Pinpoint the cell where the given text exists, returning its [X, Y] midpoint coordinate. 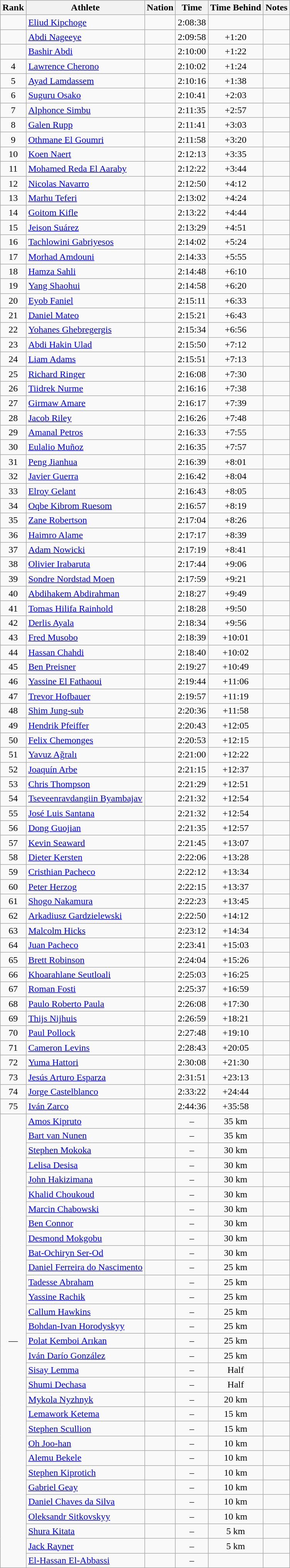
2:28:43 [192, 1048]
+6:20 [236, 286]
52 [13, 769]
Arkadiusz Gardzielewski [85, 916]
2:26:59 [192, 1018]
+10:49 [236, 667]
Yassine El Fathaoui [85, 682]
+12:51 [236, 784]
El-Hassan El-Abbassi [85, 1560]
8 [13, 125]
2:14:58 [192, 286]
+11:06 [236, 682]
+8:26 [236, 520]
Abdi Hakin Ulad [85, 344]
Sisay Lemma [85, 1370]
Jeison Suárez [85, 227]
2:20:53 [192, 740]
+13:07 [236, 843]
+21:30 [236, 1062]
2:15:34 [192, 330]
Bat-Ochiryn Ser-Od [85, 1253]
33 [13, 491]
2:16:08 [192, 374]
60 [13, 886]
+13:34 [236, 872]
Adam Nowicki [85, 550]
64 [13, 945]
35 [13, 520]
Marcin Chabowski [85, 1209]
Shura Kitata [85, 1531]
Paulo Roberto Paula [85, 1004]
+1:38 [236, 81]
Tiidrek Nurme [85, 388]
+12:15 [236, 740]
Cameron Levins [85, 1048]
+7:48 [236, 418]
+6:10 [236, 271]
2:25:03 [192, 975]
2:16:16 [192, 388]
+20:05 [236, 1048]
2:11:35 [192, 110]
2:17:04 [192, 520]
2:13:22 [192, 213]
Brett Robinson [85, 960]
Kevin Seaward [85, 843]
Felix Chemonges [85, 740]
Mohamed Reda El Aaraby [85, 169]
+3:20 [236, 139]
2:24:04 [192, 960]
+12:22 [236, 755]
16 [13, 242]
Dong Guojian [85, 828]
+6:43 [236, 315]
22 [13, 330]
Amanal Petros [85, 433]
2:12:50 [192, 184]
14 [13, 213]
Bart van Nunen [85, 1136]
Richard Ringer [85, 374]
Daniel Ferreira do Nascimento [85, 1267]
28 [13, 418]
+3:44 [236, 169]
Peter Herzog [85, 886]
Alemu Bekele [85, 1458]
Iván Zarco [85, 1106]
Zane Robertson [85, 520]
Elroy Gelant [85, 491]
48 [13, 711]
2:18:39 [192, 637]
2:22:06 [192, 857]
53 [13, 784]
Dieter Kersten [85, 857]
2:21:29 [192, 784]
31 [13, 462]
50 [13, 740]
Thijs Nijhuis [85, 1018]
Oleksandr Sitkovskyy [85, 1516]
2:15:11 [192, 301]
+8:01 [236, 462]
61 [13, 901]
+9:50 [236, 608]
4 [13, 66]
Galen Rupp [85, 125]
10 [13, 154]
5 [13, 81]
Morhad Amdouni [85, 257]
2:13:02 [192, 198]
+1:20 [236, 37]
Bohdan-Ivan Horodyskyy [85, 1326]
54 [13, 799]
Ayad Lamdassem [85, 81]
2:11:41 [192, 125]
Othmane El Goumri [85, 139]
+6:56 [236, 330]
Amos Kipruto [85, 1121]
Shogo Nakamura [85, 901]
+1:22 [236, 52]
Yang Shaohui [85, 286]
2:10:02 [192, 66]
41 [13, 608]
Joaquín Arbe [85, 769]
2:23:41 [192, 945]
+13:45 [236, 901]
Sondre Nordstad Moen [85, 579]
+14:34 [236, 931]
2:30:08 [192, 1062]
2:20:43 [192, 725]
Stephen Mokoka [85, 1150]
2:31:51 [192, 1077]
Goitom Kifle [85, 213]
2:14:33 [192, 257]
2:13:29 [192, 227]
23 [13, 344]
11 [13, 169]
+8:19 [236, 506]
2:10:00 [192, 52]
Girmaw Amare [85, 403]
+16:25 [236, 975]
2:21:00 [192, 755]
Khalid Choukoud [85, 1194]
12 [13, 184]
+15:26 [236, 960]
Alphonce Simbu [85, 110]
49 [13, 725]
59 [13, 872]
6 [13, 95]
2:11:58 [192, 139]
Gabriel Geay [85, 1487]
+5:55 [236, 257]
2:19:44 [192, 682]
+2:03 [236, 95]
+8:04 [236, 476]
Yavuz Ağralı [85, 755]
Olivier Irabaruta [85, 564]
Tadesse Abraham [85, 1282]
2:22:50 [192, 916]
2:10:16 [192, 81]
51 [13, 755]
+4:24 [236, 198]
71 [13, 1048]
2:25:37 [192, 989]
2:20:36 [192, 711]
67 [13, 989]
Desmond Mokgobu [85, 1238]
2:19:27 [192, 667]
+7:57 [236, 447]
46 [13, 682]
63 [13, 931]
2:16:33 [192, 433]
62 [13, 916]
+6:33 [236, 301]
2:16:42 [192, 476]
Lawrence Cherono [85, 66]
21 [13, 315]
— [13, 1341]
Eyob Faniel [85, 301]
2:14:02 [192, 242]
2:12:22 [192, 169]
+3:35 [236, 154]
Polat Kemboi Arıkan [85, 1341]
2:17:17 [192, 535]
2:21:35 [192, 828]
+8:05 [236, 491]
+10:01 [236, 637]
2:18:28 [192, 608]
Yohanes Ghebregergis [85, 330]
Trevor Hofbauer [85, 696]
9 [13, 139]
68 [13, 1004]
13 [13, 198]
Marhu Teferi [85, 198]
2:12:13 [192, 154]
20 [13, 301]
45 [13, 667]
Yuma Hattori [85, 1062]
Eulalio Muñoz [85, 447]
2:14:48 [192, 271]
Ben Preisner [85, 667]
Notes [277, 8]
+12:57 [236, 828]
Time Behind [236, 8]
Callum Hawkins [85, 1311]
Hamza Sahli [85, 271]
+3:03 [236, 125]
Yassine Rachik [85, 1297]
2:16:57 [192, 506]
John Hakizimana [85, 1180]
74 [13, 1092]
15 [13, 227]
25 [13, 374]
Eliud Kipchoge [85, 22]
Jesús Arturo Esparza [85, 1077]
+4:44 [236, 213]
2:22:23 [192, 901]
2:15:50 [192, 344]
19 [13, 286]
2:21:45 [192, 843]
37 [13, 550]
2:21:15 [192, 769]
66 [13, 975]
Bashir Abdi [85, 52]
2:44:36 [192, 1106]
2:16:35 [192, 447]
Shumi Dechasa [85, 1385]
+11:19 [236, 696]
Daniel Chaves da Silva [85, 1502]
+11:58 [236, 711]
2:15:51 [192, 359]
Koen Naert [85, 154]
27 [13, 403]
+7:39 [236, 403]
2:16:17 [192, 403]
+1:24 [236, 66]
+9:56 [236, 623]
Daniel Mateo [85, 315]
42 [13, 623]
7 [13, 110]
32 [13, 476]
47 [13, 696]
72 [13, 1062]
2:08:38 [192, 22]
Fred Musobo [85, 637]
+15:03 [236, 945]
2:19:57 [192, 696]
58 [13, 857]
2:17:19 [192, 550]
Malcolm Hicks [85, 931]
17 [13, 257]
2:23:12 [192, 931]
55 [13, 813]
Jacob Riley [85, 418]
+19:10 [236, 1033]
+10:02 [236, 652]
Athlete [85, 8]
Tseveenravdangiin Byambajav [85, 799]
2:18:40 [192, 652]
Derlis Ayala [85, 623]
+23:13 [236, 1077]
+13:37 [236, 886]
73 [13, 1077]
Peng Jianhua [85, 462]
+13:28 [236, 857]
+12:05 [236, 725]
+9:21 [236, 579]
Mykola Nyzhnyk [85, 1399]
57 [13, 843]
2:16:26 [192, 418]
+7:30 [236, 374]
+5:24 [236, 242]
José Luis Santana [85, 813]
30 [13, 447]
2:16:39 [192, 462]
+4:51 [236, 227]
2:15:21 [192, 315]
Abdihakem Abdirahman [85, 593]
Jorge Castelblanco [85, 1092]
44 [13, 652]
+7:55 [236, 433]
Jack Rayner [85, 1546]
Cristhian Pacheco [85, 872]
Paul Pollock [85, 1033]
Ben Connor [85, 1224]
Haimro Alame [85, 535]
75 [13, 1106]
Tachlowini Gabriyesos [85, 242]
Oh Joo-han [85, 1443]
Nicolas Navarro [85, 184]
+14:12 [236, 916]
2:09:58 [192, 37]
+7:38 [236, 388]
69 [13, 1018]
+2:57 [236, 110]
Juan Pacheco [85, 945]
Chris Thompson [85, 784]
Abdi Nageeye [85, 37]
+7:13 [236, 359]
+17:30 [236, 1004]
+8:39 [236, 535]
Stephen Kiprotich [85, 1473]
+9:49 [236, 593]
26 [13, 388]
Javier Guerra [85, 476]
Hassan Chahdi [85, 652]
65 [13, 960]
39 [13, 579]
Rank [13, 8]
+24:44 [236, 1092]
Suguru Osako [85, 95]
Oqbe Kibrom Ruesom [85, 506]
Khoarahlane Seutloali [85, 975]
38 [13, 564]
Nation [160, 8]
2:17:59 [192, 579]
43 [13, 637]
2:27:48 [192, 1033]
20 km [236, 1399]
2:18:27 [192, 593]
70 [13, 1033]
2:10:41 [192, 95]
Stephen Scullion [85, 1429]
+7:12 [236, 344]
Shim Jung-sub [85, 711]
18 [13, 271]
2:17:44 [192, 564]
+8:41 [236, 550]
24 [13, 359]
29 [13, 433]
2:22:12 [192, 872]
+4:12 [236, 184]
Liam Adams [85, 359]
Time [192, 8]
+16:59 [236, 989]
2:26:08 [192, 1004]
2:18:34 [192, 623]
Iván Darío González [85, 1355]
+18:21 [236, 1018]
2:33:22 [192, 1092]
Roman Fosti [85, 989]
+9:06 [236, 564]
+35:58 [236, 1106]
Lemawork Ketema [85, 1414]
+12:37 [236, 769]
40 [13, 593]
56 [13, 828]
2:22:15 [192, 886]
34 [13, 506]
Lelisa Desisa [85, 1165]
Hendrik Pfeiffer [85, 725]
Tomas Hilifa Rainhold [85, 608]
2:16:43 [192, 491]
36 [13, 535]
